Detect which cell encompasses the target text, then output its (X, Y) center coordinate. 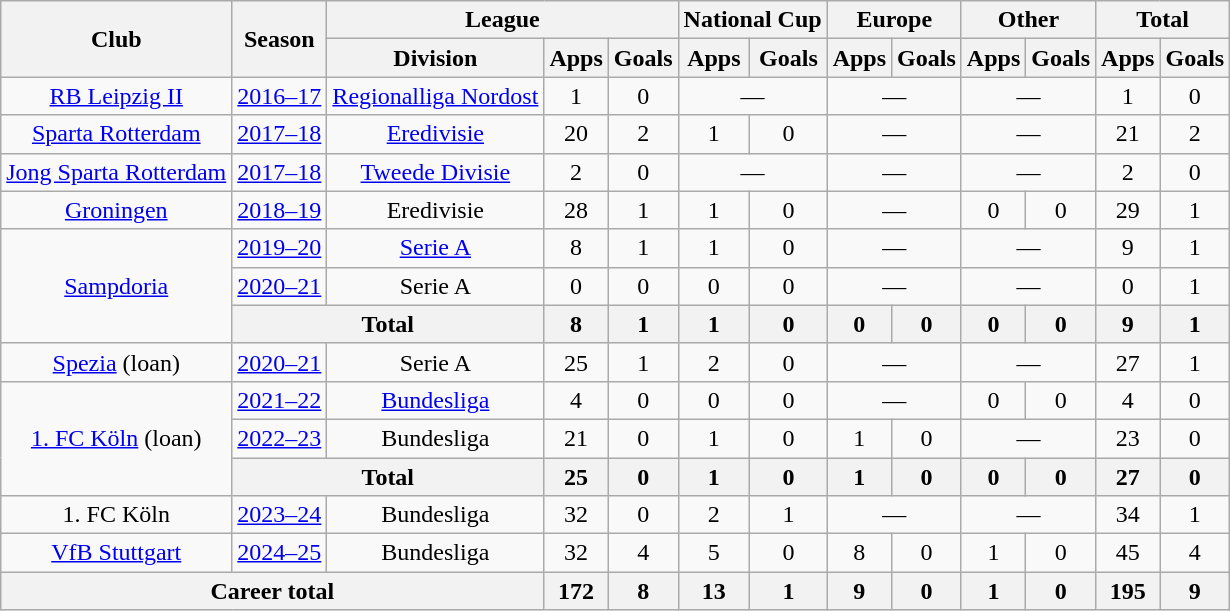
2024–25 (280, 553)
172 (576, 591)
Europe (894, 20)
Season (280, 39)
Spezia (loan) (116, 362)
Club (116, 39)
Tweede Divisie (436, 172)
League (502, 20)
Groningen (116, 210)
Sparta Rotterdam (116, 134)
29 (1128, 210)
2019–20 (280, 248)
Jong Sparta Rotterdam (116, 172)
National Cup (752, 20)
23 (1128, 438)
20 (576, 134)
VfB Stuttgart (116, 553)
34 (1128, 515)
Division (436, 58)
2016–17 (280, 96)
2023–24 (280, 515)
28 (576, 210)
5 (714, 553)
13 (714, 591)
1. FC Köln (116, 515)
Other (1028, 20)
195 (1128, 591)
2021–22 (280, 400)
1. FC Köln (loan) (116, 438)
45 (1128, 553)
Regionalliga Nordost (436, 96)
Career total (272, 591)
RB Leipzig II (116, 96)
Sampdoria (116, 286)
2022–23 (280, 438)
2018–19 (280, 210)
